Return (x, y) of the center of cell containing provided text 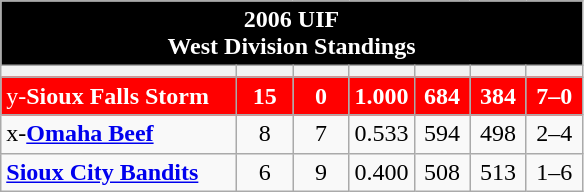
0.400 (382, 172)
384 (498, 96)
684 (442, 96)
7–0 (554, 96)
0.533 (382, 134)
9 (321, 172)
498 (498, 134)
8 (265, 134)
y-Sioux Falls Storm (119, 96)
2006 UIFWest Division Standings (292, 34)
508 (442, 172)
1.000 (382, 96)
x-Omaha Beef (119, 134)
0 (321, 96)
7 (321, 134)
513 (498, 172)
1–6 (554, 172)
2–4 (554, 134)
Sioux City Bandits (119, 172)
6 (265, 172)
15 (265, 96)
594 (442, 134)
